Pinpoint the cell where the given text exists, returning its (X, Y) midpoint coordinate. 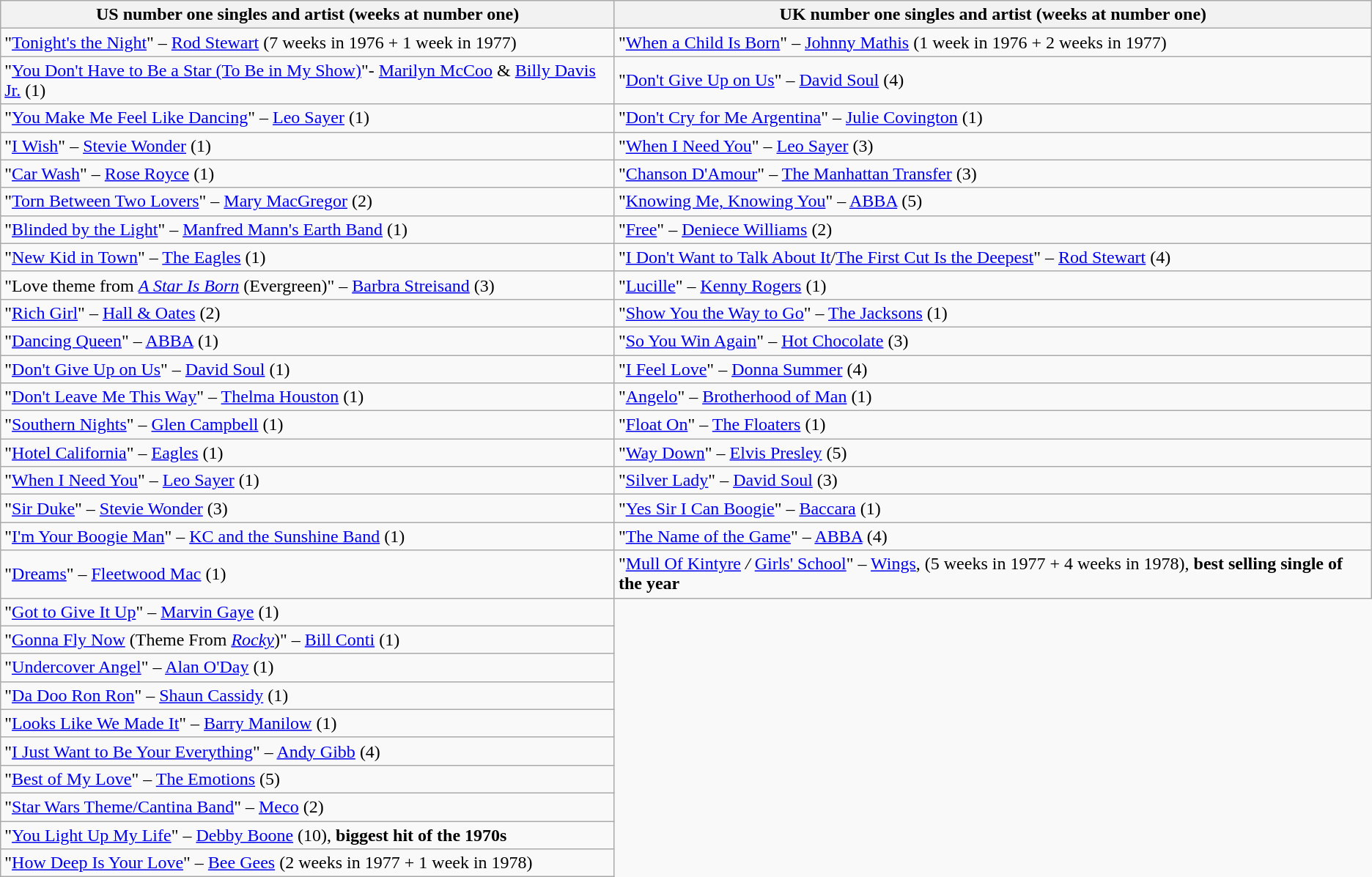
"The Name of the Game" – ABBA (4) (992, 536)
"Sir Duke" – Stevie Wonder (3) (308, 508)
"Looks Like We Made It" – Barry Manilow (1) (308, 723)
"I'm Your Boogie Man" – KC and the Sunshine Band (1) (308, 536)
"Don't Give Up on Us" – David Soul (1) (308, 369)
"Hotel California" – Eagles (1) (308, 453)
"Don't Give Up on Us" – David Soul (4) (992, 81)
"Love theme from A Star Is Born (Evergreen)" – Barbra Streisand (3) (308, 285)
"Gonna Fly Now (Theme From Rocky)" – Bill Conti (1) (308, 640)
"Best of My Love" – The Emotions (5) (308, 779)
"When a Child Is Born" – Johnny Mathis (1 week in 1976 + 2 weeks in 1977) (992, 42)
"Car Wash" – Rose Royce (1) (308, 174)
"New Kid in Town" – The Eagles (1) (308, 257)
"Dreams" – Fleetwood Mac (1) (308, 574)
"Lucille" – Kenny Rogers (1) (992, 285)
"Tonight's the Night" – Rod Stewart (7 weeks in 1976 + 1 week in 1977) (308, 42)
"Float On" – The Floaters (1) (992, 425)
"I Feel Love" – Donna Summer (4) (992, 369)
"Dancing Queen" – ABBA (1) (308, 341)
"Silver Lady" – David Soul (3) (992, 481)
"Angelo" – Brotherhood of Man (1) (992, 397)
"Mull Of Kintyre / Girls' School" – Wings, (5 weeks in 1977 + 4 weeks in 1978), best selling single of the year (992, 574)
"Free" – Deniece Williams (2) (992, 229)
"Undercover Angel" – Alan O'Day (1) (308, 667)
UK number one singles and artist (weeks at number one) (992, 15)
"When I Need You" – Leo Sayer (3) (992, 146)
US number one singles and artist (weeks at number one) (308, 15)
"You Don't Have to Be a Star (To Be in My Show)"- Marilyn McCoo & Billy Davis Jr. (1) (308, 81)
"I Don't Want to Talk About It/The First Cut Is the Deepest" – Rod Stewart (4) (992, 257)
"Southern Nights" – Glen Campbell (1) (308, 425)
"Got to Give It Up" – Marvin Gaye (1) (308, 612)
"I Just Want to Be Your Everything" – Andy Gibb (4) (308, 751)
"Show You the Way to Go" – The Jacksons (1) (992, 313)
"Da Doo Ron Ron" – Shaun Cassidy (1) (308, 695)
"Torn Between Two Lovers" – Mary MacGregor (2) (308, 201)
"Knowing Me, Knowing You" – ABBA (5) (992, 201)
"Don't Leave Me This Way" – Thelma Houston (1) (308, 397)
"You Light Up My Life" – Debby Boone (10), biggest hit of the 1970s (308, 835)
"Blinded by the Light" – Manfred Mann's Earth Band (1) (308, 229)
"Don't Cry for Me Argentina" – Julie Covington (1) (992, 118)
"When I Need You" – Leo Sayer (1) (308, 481)
"Yes Sir I Can Boogie" – Baccara (1) (992, 508)
"How Deep Is Your Love" – Bee Gees (2 weeks in 1977 + 1 week in 1978) (308, 863)
"Star Wars Theme/Cantina Band" – Meco (2) (308, 807)
"So You Win Again" – Hot Chocolate (3) (992, 341)
"I Wish" – Stevie Wonder (1) (308, 146)
"Rich Girl" – Hall & Oates (2) (308, 313)
"You Make Me Feel Like Dancing" – Leo Sayer (1) (308, 118)
"Way Down" – Elvis Presley (5) (992, 453)
"Chanson D'Amour" – The Manhattan Transfer (3) (992, 174)
